Scan for the cell matching the given text and deliver its [x, y] coordinate at center. 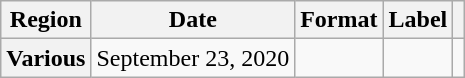
Region [46, 20]
Various [46, 58]
Format [339, 20]
September 23, 2020 [193, 58]
Label [418, 20]
Date [193, 20]
